Pinpoint the cell where the given text exists, returning its [x, y] midpoint coordinate. 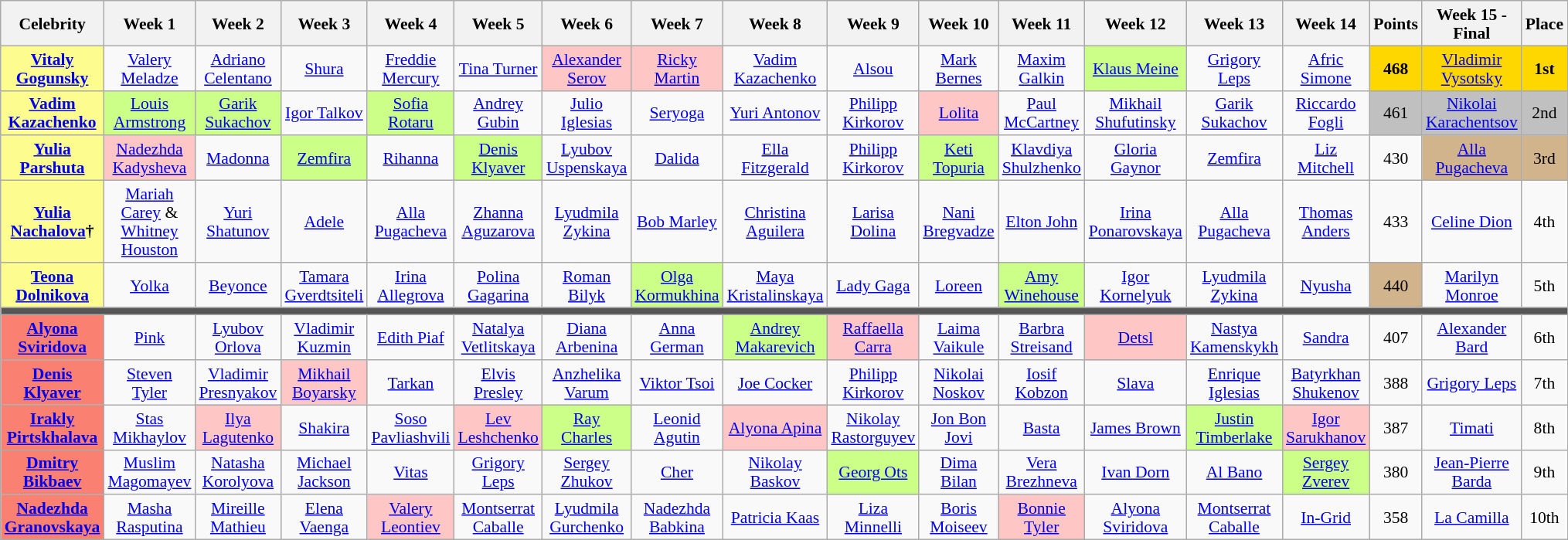
Anna German [677, 338]
Lyudmila Gurchenko [587, 518]
Viktor Tsoi [677, 382]
Klavdiya Shulzhenko [1042, 158]
Shakira [324, 427]
Larisa Dolina [873, 222]
Seryoga [677, 113]
Nikolai Noskov [958, 382]
Vera Brezhneva [1042, 472]
Masha Rasputina [149, 518]
468 [1396, 68]
Basta [1042, 427]
Bob Marley [677, 222]
Tamara Gverdtsiteli [324, 285]
Elton John [1042, 222]
Leonid Agutin [677, 427]
Ricky Martin [677, 68]
Dalida [677, 158]
387 [1396, 427]
Detsl [1136, 338]
Laima Vaikule [958, 338]
Week 8 [776, 23]
Yulia Nachalova† [53, 222]
Week 3 [324, 23]
Nikolay Baskov [776, 472]
Place [1544, 23]
Diana Arbenina [587, 338]
Natasha Korolyova [238, 472]
Ray Charles [587, 427]
Nadezhda Babkina [677, 518]
Amy Winehouse [1042, 285]
Michael Jackson [324, 472]
Week 4 [410, 23]
Andrey Gubin [498, 113]
Mariah Carey & Whitney Houston [149, 222]
Week 14 [1326, 23]
Alexander Serov [587, 68]
Lyubov Uspenskaya [587, 158]
Igor Talkov [324, 113]
Nikolay Rastorguyev [873, 427]
Andrey Makarevich [776, 338]
Beyonce [238, 285]
Mikhail Boyarsky [324, 382]
Thomas Anders [1326, 222]
433 [1396, 222]
Dmitry Bikbaev [53, 472]
Joe Cocker [776, 382]
Week 9 [873, 23]
Sofia Rotaru [410, 113]
Ivan Dorn [1136, 472]
430 [1396, 158]
Teona Dolnikova [53, 285]
Louis Armstrong [149, 113]
Paul McCartney [1042, 113]
Mark Bernes [958, 68]
Week 13 [1234, 23]
Soso Pavliashvili [410, 427]
Patricia Kaas [776, 518]
Christina Aguilera [776, 222]
Dima Bilan [958, 472]
Week 12 [1136, 23]
La Camilla [1471, 518]
Stas Mikhaylov [149, 427]
10th [1544, 518]
Afric Simone [1326, 68]
2nd [1544, 113]
8th [1544, 427]
Celebrity [53, 23]
Sergey Zhukov [587, 472]
Week 2 [238, 23]
407 [1396, 338]
Anzhelika Varum [587, 382]
Justin Timberlake [1234, 427]
4th [1544, 222]
Muslim Magomayev [149, 472]
Adele [324, 222]
1st [1544, 68]
Edith Piaf [410, 338]
Week 6 [587, 23]
Marilyn Monroe [1471, 285]
Lev Leshchenko [498, 427]
380 [1396, 472]
Week 10 [958, 23]
Nadezhda Kadysheva [149, 158]
Valery Leontiev [410, 518]
5th [1544, 285]
388 [1396, 382]
Elvis Presley [498, 382]
Gloria Gaynor [1136, 158]
Nyusha [1326, 285]
Steven Tyler [149, 382]
9th [1544, 472]
6th [1544, 338]
Sandra [1326, 338]
Roman Bilyk [587, 285]
Liz Mitchell [1326, 158]
Zhanna Aguzarova [498, 222]
Yulia Parshuta [53, 158]
3rd [1544, 158]
Jon Bon Jovi [958, 427]
Jean-Pierre Barda [1471, 472]
7th [1544, 382]
Raffaella Carra [873, 338]
Ella Fitzgerald [776, 158]
Yuri Antonov [776, 113]
Nani Bregvadze [958, 222]
Maxim Galkin [1042, 68]
Maya Kristalinskaya [776, 285]
Batyrkhan Shukenov [1326, 382]
Irina Allegrova [410, 285]
Yolka [149, 285]
Rihanna [410, 158]
Iosif Kobzon [1042, 382]
Irina Ponarovskaya [1136, 222]
Barbra Streisand [1042, 338]
Week 7 [677, 23]
Igor Sarukhanov [1326, 427]
Georg Ots [873, 472]
Points [1396, 23]
Nikolai Karachentsov [1471, 113]
Sergey Zverev [1326, 472]
Polina Gagarina [498, 285]
Valery Meladze [149, 68]
440 [1396, 285]
Lolita [958, 113]
Vladimir Vysotsky [1471, 68]
Natalya Vetlitskaya [498, 338]
Lady Gaga [873, 285]
Week 1 [149, 23]
Week 15 - Final [1471, 23]
Alyona Apina [776, 427]
Cher [677, 472]
Week 11 [1042, 23]
Alexander Bard [1471, 338]
Alsou [873, 68]
Julio Iglesias [587, 113]
Tina Turner [498, 68]
Klaus Meine [1136, 68]
James Brown [1136, 427]
Loreen [958, 285]
358 [1396, 518]
Nadezhda Granovskaya [53, 518]
Week 5 [498, 23]
Shura [324, 68]
Enrique Iglesias [1234, 382]
Celine Dion [1471, 222]
Riccardo Fogli [1326, 113]
461 [1396, 113]
Vitas [410, 472]
Nastya Kamenskykh [1234, 338]
Vladimir Presnyakov [238, 382]
In-Grid [1326, 518]
Timati [1471, 427]
Elena Vaenga [324, 518]
Tarkan [410, 382]
Bonnie Tyler [1042, 518]
Irakly Pirtskhalava [53, 427]
Boris Moiseev [958, 518]
Madonna [238, 158]
Adriano Celentano [238, 68]
Liza Minnelli [873, 518]
Igor Kornelyuk [1136, 285]
Mikhail Shufutinsky [1136, 113]
Pink [149, 338]
Lyubov Orlova [238, 338]
Olga Kormukhina [677, 285]
Freddie Mercury [410, 68]
Yuri Shatunov [238, 222]
Slava [1136, 382]
Keti Topuria [958, 158]
Vladimir Kuzmin [324, 338]
Ilya Lagutenko [238, 427]
Mireille Mathieu [238, 518]
Al Bano [1234, 472]
Vitaly Gogunsky [53, 68]
